Provide the (x, y) coordinate of the cell's center where the given text is located.  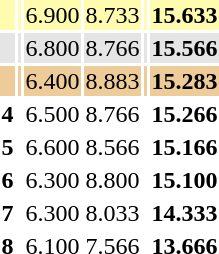
15.566 (184, 48)
8.733 (112, 15)
8.033 (112, 213)
15.266 (184, 114)
5 (8, 147)
7 (8, 213)
15.283 (184, 81)
6 (8, 180)
6.600 (52, 147)
8.883 (112, 81)
15.633 (184, 15)
6.800 (52, 48)
6.500 (52, 114)
4 (8, 114)
15.100 (184, 180)
15.166 (184, 147)
8.800 (112, 180)
6.400 (52, 81)
6.900 (52, 15)
14.333 (184, 213)
8.566 (112, 147)
